Capture the cell that displays the provided text and extract its (x, y) central coordinate. 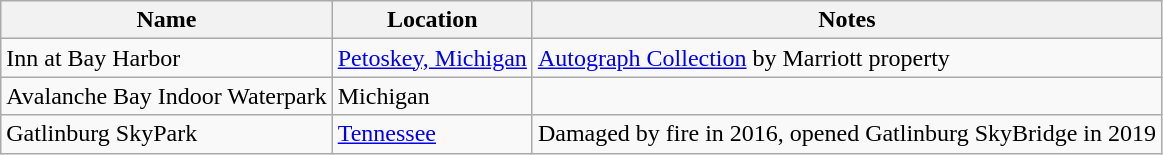
Gatlinburg SkyPark (166, 134)
Avalanche Bay Indoor Waterpark (166, 96)
Michigan (432, 96)
Damaged by fire in 2016, opened Gatlinburg SkyBridge in 2019 (846, 134)
Tennessee (432, 134)
Autograph Collection by Marriott property (846, 58)
Location (432, 20)
Name (166, 20)
Petoskey, Michigan (432, 58)
Inn at Bay Harbor (166, 58)
Notes (846, 20)
